Identify which cell holds the provided text, then report its (X, Y) central coordinate. 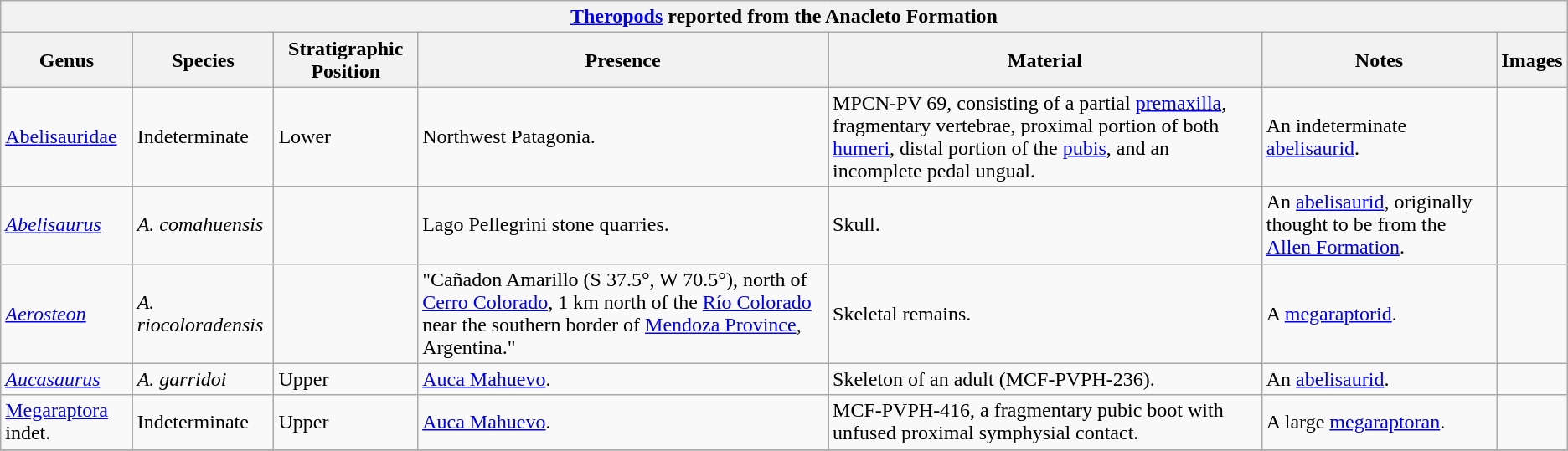
Species (203, 60)
Presence (623, 60)
Lago Pellegrini stone quarries. (623, 225)
A. garridoi (203, 379)
Genus (67, 60)
An abelisaurid. (1379, 379)
An abelisaurid, originally thought to be from the Allen Formation. (1379, 225)
Aerosteon (67, 313)
Lower (346, 137)
A megaraptorid. (1379, 313)
Skeletal remains. (1045, 313)
Theropods reported from the Anacleto Formation (784, 17)
Abelisaurus (67, 225)
Megaraptora indet. (67, 422)
Skeleton of an adult (MCF-PVPH-236). (1045, 379)
An indeterminate abelisaurid. (1379, 137)
Stratigraphic Position (346, 60)
A. comahuensis (203, 225)
Notes (1379, 60)
Images (1532, 60)
Skull. (1045, 225)
Material (1045, 60)
A large megaraptoran. (1379, 422)
Northwest Patagonia. (623, 137)
A. riocoloradensis (203, 313)
MCF-PVPH-416, a fragmentary pubic boot with unfused proximal symphysial contact. (1045, 422)
Abelisauridae (67, 137)
Aucasaurus (67, 379)
